Scan for the cell matching the given text and deliver its (x, y) coordinate at center. 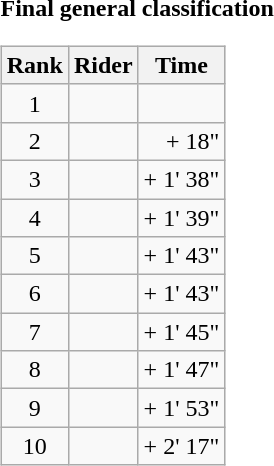
+ 1' 47" (182, 370)
9 (34, 408)
6 (34, 294)
+ 1' 45" (182, 332)
5 (34, 256)
2 (34, 141)
10 (34, 446)
8 (34, 370)
1 (34, 103)
+ 2' 17" (182, 446)
Rider (103, 65)
+ 1' 38" (182, 179)
4 (34, 217)
7 (34, 332)
3 (34, 179)
+ 1' 39" (182, 217)
+ 1' 53" (182, 408)
Rank (34, 65)
Time (182, 65)
+ 18" (182, 141)
